Find where the given text appears and provide that cell's center as (x, y) coordinate. 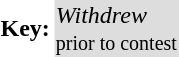
Withdrewprior to contest (116, 28)
